Pinpoint the cell where the given text exists, returning its (x, y) midpoint coordinate. 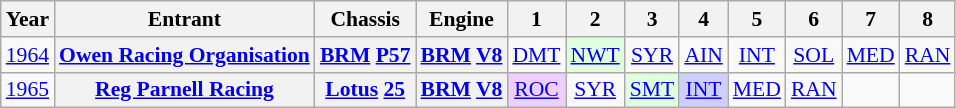
Owen Racing Organisation (184, 55)
Lotus 25 (366, 90)
NWT (596, 55)
DMT (536, 55)
8 (928, 19)
7 (871, 19)
Engine (462, 19)
AIN (703, 55)
4 (703, 19)
Reg Parnell Racing (184, 90)
SMT (652, 90)
1 (536, 19)
BRM P57 (366, 55)
1964 (28, 55)
3 (652, 19)
2 (596, 19)
ROC (536, 90)
Entrant (184, 19)
Year (28, 19)
SOL (814, 55)
5 (757, 19)
6 (814, 19)
1965 (28, 90)
Chassis (366, 19)
